Output the (X, Y) coordinate of the center of the cell containing the given text.  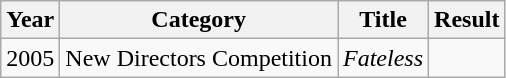
Year (30, 20)
Title (384, 20)
New Directors Competition (199, 58)
Fateless (384, 58)
Category (199, 20)
2005 (30, 58)
Result (467, 20)
